For the text-containing cell, return its midpoint in [X, Y] coordinate format. 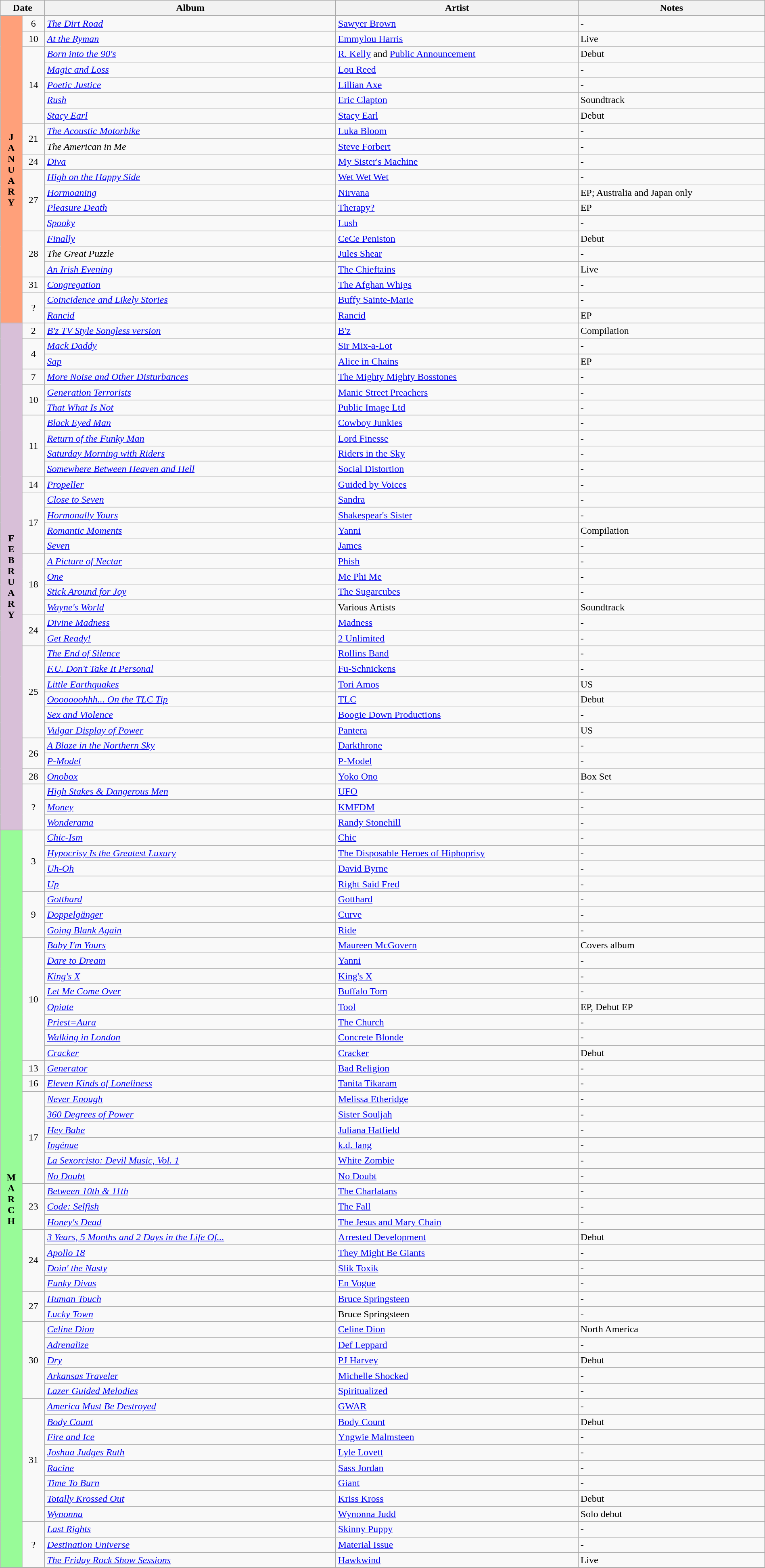
Sir Mix-a-Lot [457, 346]
My Sister's Machine [457, 161]
The Disposable Heroes of Hiphoprisy [457, 853]
Doppelgänger [190, 914]
High on the Happy Side [190, 177]
Priest=Aura [190, 1022]
Lord Finesse [457, 438]
Cowboy Junkies [457, 423]
Never Enough [190, 1099]
Close to Seven [190, 500]
Let Me Come Over [190, 992]
Somewhere Between Heaven and Hell [190, 469]
Joshua Judges Ruth [190, 1453]
Mack Daddy [190, 346]
Sap [190, 361]
R. Kelly and Public Announcement [457, 54]
k.d. lang [457, 1145]
Hawkwind [457, 1560]
Wonderama [190, 822]
Divine Madness [190, 623]
Tool [457, 1007]
Various Artists [457, 607]
Propeller [190, 484]
EP; Australia and Japan only [671, 193]
Saturday Morning with Riders [190, 454]
Yoko Ono [457, 776]
Chic [457, 838]
Juliana Hatfield [457, 1130]
Born into the 90's [190, 54]
The Sugarcubes [457, 592]
Lush [457, 223]
Arkansas Traveler [190, 1375]
Wet Wet Wet [457, 177]
The Chieftains [457, 269]
More Noise and Other Disturbances [190, 377]
Riders in the Sky [457, 454]
GWAR [457, 1406]
Arrested Development [457, 1237]
Guided by Voices [457, 484]
Sister Souljah [457, 1114]
3 Years, 5 Months and 2 Days in the Life Of... [190, 1237]
Apollo 18 [190, 1253]
Human Touch [190, 1299]
Madness [457, 623]
MARCH [11, 1199]
FEBRUARY [11, 576]
A Blaze in the Northern Sky [190, 746]
Ride [457, 930]
Last Rights [190, 1529]
Covers album [671, 945]
Slik Toxik [457, 1268]
Congregation [190, 285]
The Acoustic Motorbike [190, 131]
Giant [457, 1483]
Def Leppard [457, 1345]
9 [33, 914]
White Zombie [457, 1160]
Material Issue [457, 1545]
Uh-Oh [190, 868]
Return of the Funky Man [190, 438]
The Fall [457, 1207]
26 [33, 753]
Hormoaning [190, 193]
Baby I'm Yours [190, 945]
Little Earthquakes [190, 684]
Bad Religion [457, 1068]
Magic and Loss [190, 69]
Right Said Fred [457, 884]
Doin' the Nasty [190, 1268]
21 [33, 138]
Generation Terrorists [190, 392]
Time To Burn [190, 1483]
Get Ready! [190, 638]
The Afghan Whigs [457, 285]
Tanita Tikaram [457, 1084]
A Picture of Nectar [190, 561]
One [190, 576]
B'z [457, 331]
11 [33, 446]
Wynonna [190, 1514]
Box Set [671, 776]
Eric Clapton [457, 100]
Buffalo Tom [457, 992]
Going Blank Again [190, 930]
Diva [190, 161]
Kriss Kross [457, 1499]
Date [23, 8]
Phish [457, 561]
18 [33, 584]
25 [33, 692]
Lazer Guided Melodies [190, 1391]
4 [33, 354]
PJ Harvey [457, 1360]
2 Unlimited [457, 638]
Randy Stonehill [457, 822]
The End of Silence [190, 653]
Sandra [457, 500]
The Friday Rock Show Sessions [190, 1560]
Romantic Moments [190, 530]
Eleven Kinds of Loneliness [190, 1084]
Rush [190, 100]
Me Phi Me [457, 576]
EP, Debut EP [671, 1007]
Walking in London [190, 1038]
Hormonally Yours [190, 515]
Spiritualized [457, 1391]
Adrenalize [190, 1345]
Vulgar Display of Power [190, 730]
7 [33, 377]
TLC [457, 700]
Between 10th & 11th [190, 1191]
Shakespear's Sister [457, 515]
En Vogue [457, 1283]
Public Image Ltd [457, 407]
Finally [190, 239]
Skinny Puppy [457, 1529]
Pantera [457, 730]
Fu-Schnickens [457, 669]
Rollins Band [457, 653]
Black Eyed Man [190, 423]
Onobox [190, 776]
Money [190, 807]
David Byrne [457, 868]
America Must Be Destroyed [190, 1406]
B'z TV Style Songless version [190, 331]
Destination Universe [190, 1545]
Generator [190, 1068]
Emmylou Harris [457, 39]
Hypocrisy Is the Greatest Luxury [190, 853]
Dare to Dream [190, 961]
KMFDM [457, 807]
Nirvana [457, 193]
The Dirt Road [190, 23]
Darkthrone [457, 746]
High Stakes & Dangerous Men [190, 792]
Sex and Violence [190, 715]
Wynonna Judd [457, 1514]
Funky Divas [190, 1283]
Solo debut [671, 1514]
360 Degrees of Power [190, 1114]
23 [33, 1207]
Opiate [190, 1007]
Hey Babe [190, 1130]
Curve [457, 914]
The Great Puzzle [190, 254]
Boogie Down Productions [457, 715]
CeCe Peniston [457, 239]
Fire and Ice [190, 1437]
Buffy Sainte-Marie [457, 300]
3 [33, 861]
Honey's Dead [190, 1222]
F.U. Don't Take It Personal [190, 669]
Steve Forbert [457, 146]
Melissa Etheridge [457, 1099]
Jules Shear [457, 254]
North America [671, 1329]
16 [33, 1084]
An Irish Evening [190, 269]
Up [190, 884]
The Mighty Mighty Bosstones [457, 377]
Concrete Blonde [457, 1038]
2 [33, 331]
Seven [190, 546]
Racine [190, 1468]
Lyle Lovett [457, 1453]
Yngwie Malmsteen [457, 1437]
Michelle Shocked [457, 1375]
UFO [457, 792]
Luka Bloom [457, 131]
30 [33, 1360]
Stick Around for Joy [190, 592]
Totally Krossed Out [190, 1499]
Manic Street Preachers [457, 392]
They Might Be Giants [457, 1253]
The Church [457, 1022]
Maureen McGovern [457, 945]
Sawyer Brown [457, 23]
Lou Reed [457, 69]
Ingénue [190, 1145]
Sass Jordan [457, 1468]
JANUARY [11, 170]
13 [33, 1068]
Lillian Axe [457, 85]
James [457, 546]
Alice in Chains [457, 361]
Lucky Town [190, 1314]
Wayne's World [190, 607]
At the Ryman [190, 39]
Album [190, 8]
Tori Amos [457, 684]
That What Is Not [190, 407]
Spooky [190, 223]
The Jesus and Mary Chain [457, 1222]
The Charlatans [457, 1191]
Code: Selfish [190, 1207]
Chic-Ism [190, 838]
Social Distortion [457, 469]
6 [33, 23]
Dry [190, 1360]
Therapy? [457, 208]
The American in Me [190, 146]
Pleasure Death [190, 208]
Notes [671, 8]
Coincidence and Likely Stories [190, 300]
Poetic Justice [190, 85]
Ooooooohhh... On the TLC Tip [190, 700]
Artist [457, 8]
La Sexorcisto: Devil Music, Vol. 1 [190, 1160]
